Extract the (X, Y) coordinate from the center of the cell holding the provided text.  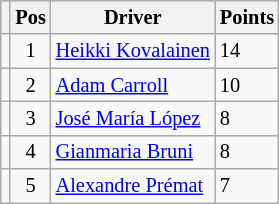
Alexandre Prémat (133, 186)
10 (247, 85)
Adam Carroll (133, 85)
2 (30, 85)
Heikki Kovalainen (133, 51)
Points (247, 17)
Driver (133, 17)
14 (247, 51)
José María López (133, 118)
4 (30, 152)
1 (30, 51)
Gianmaria Bruni (133, 152)
5 (30, 186)
3 (30, 118)
7 (247, 186)
Pos (30, 17)
